From the cell containing the given text, extract its center point as [x, y] coordinate. 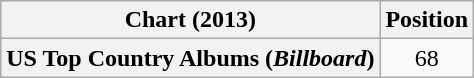
Position [427, 20]
Chart (2013) [190, 20]
68 [427, 58]
US Top Country Albums (Billboard) [190, 58]
